From the cell containing the given text, extract its center point as [X, Y] coordinate. 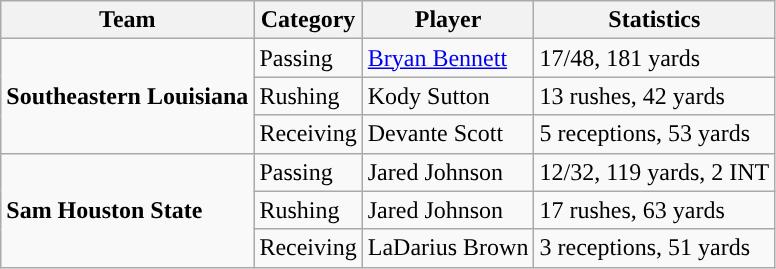
17/48, 181 yards [654, 58]
17 rushes, 63 yards [654, 210]
Player [448, 20]
13 rushes, 42 yards [654, 96]
Devante Scott [448, 134]
Category [308, 20]
12/32, 119 yards, 2 INT [654, 172]
Team [128, 20]
Kody Sutton [448, 96]
Statistics [654, 20]
LaDarius Brown [448, 248]
3 receptions, 51 yards [654, 248]
5 receptions, 53 yards [654, 134]
Southeastern Louisiana [128, 96]
Sam Houston State [128, 210]
Bryan Bennett [448, 58]
